Extract the [x, y] coordinate from the center of the cell holding the provided text.  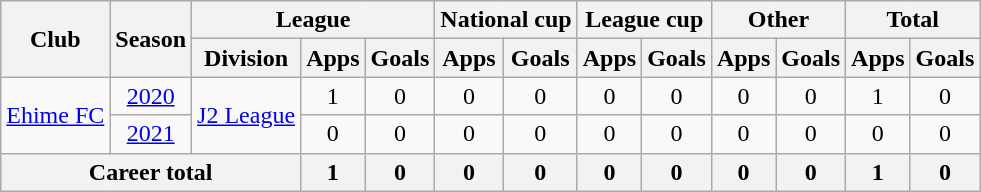
2020 [151, 96]
League [314, 20]
Club [56, 39]
Season [151, 39]
League cup [644, 20]
Division [246, 58]
2021 [151, 134]
J2 League [246, 115]
Ehime FC [56, 115]
Total [913, 20]
Other [778, 20]
National cup [506, 20]
Career total [151, 172]
